Pinpoint the cell where the given text exists, returning its [X, Y] midpoint coordinate. 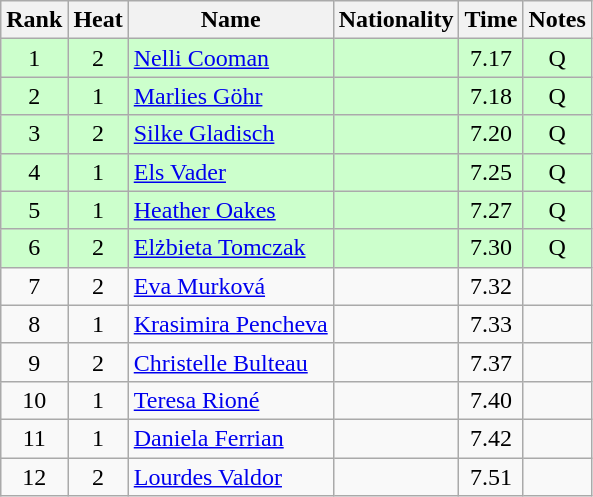
11 [34, 438]
Elżbieta Tomczak [230, 248]
Krasimira Pencheva [230, 324]
Silke Gladisch [230, 134]
10 [34, 400]
Rank [34, 20]
Christelle Bulteau [230, 362]
8 [34, 324]
Time [491, 20]
Eva Murková [230, 286]
Els Vader [230, 172]
Nationality [396, 20]
9 [34, 362]
7.20 [491, 134]
Heat [98, 20]
Lourdes Valdor [230, 477]
4 [34, 172]
7.18 [491, 96]
Daniela Ferrian [230, 438]
7.40 [491, 400]
Name [230, 20]
7.25 [491, 172]
Notes [557, 20]
5 [34, 210]
3 [34, 134]
7.32 [491, 286]
Teresa Rioné [230, 400]
7.37 [491, 362]
7.42 [491, 438]
7.27 [491, 210]
7.51 [491, 477]
6 [34, 248]
Nelli Cooman [230, 58]
7.30 [491, 248]
Marlies Göhr [230, 96]
Heather Oakes [230, 210]
7.33 [491, 324]
7.17 [491, 58]
12 [34, 477]
7 [34, 286]
